Output the [X, Y] coordinate of the center of the cell containing the given text.  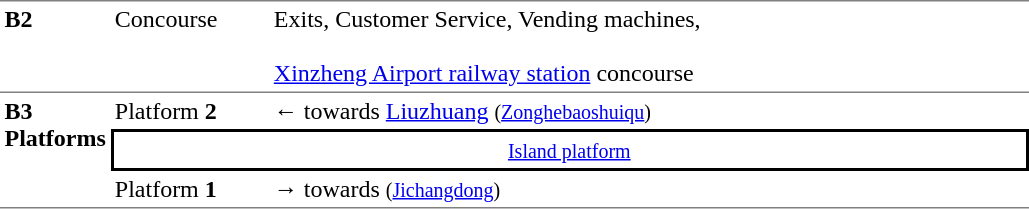
→ towards (Jichangdong) [648, 190]
B3Platforms [55, 151]
B2 [55, 46]
Platform 1 [190, 190]
Concourse [190, 46]
← towards Liuzhuang (Zonghebaoshuiqu) [648, 111]
Island platform [569, 150]
Exits, Customer Service, Vending machines, Xinzheng Airport railway station concourse [648, 46]
Platform 2 [190, 111]
